Determine the [x, y] coordinate at the center of the cell enclosing the given text.  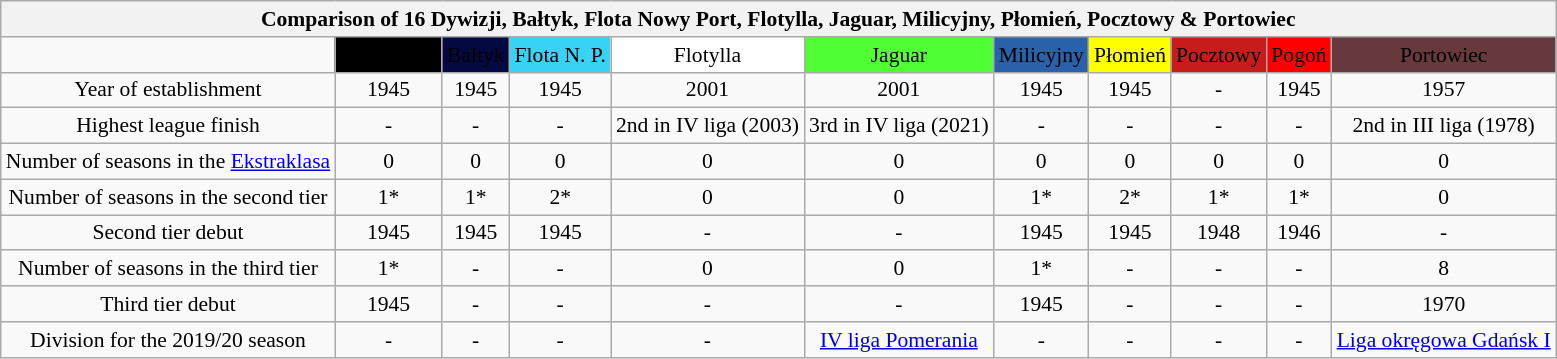
2nd in III liga (1978) [1444, 126]
Year of establishment [168, 90]
Płomień [1130, 55]
Number of seasons in the second tier [168, 197]
Flotylla [708, 55]
Comparison of 16 Dywizji, Bałtyk, Flota Nowy Port, Flotylla, Jaguar, Milicyjny, Płomień, Pocztowy & Portowiec [778, 19]
Third tier debut [168, 304]
Liga okręgowa Gdańsk I [1444, 340]
Flota N. P. [560, 55]
Division for the 2019/20 season [168, 340]
Second tier debut [168, 233]
Milicyjny [1042, 55]
Pogoń [1298, 55]
1948 [1218, 233]
8 [1444, 269]
Jaguar [899, 55]
Pocztowy [1218, 55]
Portowiec [1444, 55]
Number of seasons in the third tier [168, 269]
Bałtyk [476, 55]
Number of seasons in the Ekstraklasa [168, 162]
16 Dywizji [388, 55]
1957 [1444, 90]
2nd in IV liga (2003) [708, 126]
Highest league finish [168, 126]
1970 [1444, 304]
1946 [1298, 233]
3rd in IV liga (2021) [899, 126]
IV liga Pomerania [899, 340]
